Search for the cell housing the specified text and yield its [X, Y] center coordinate. 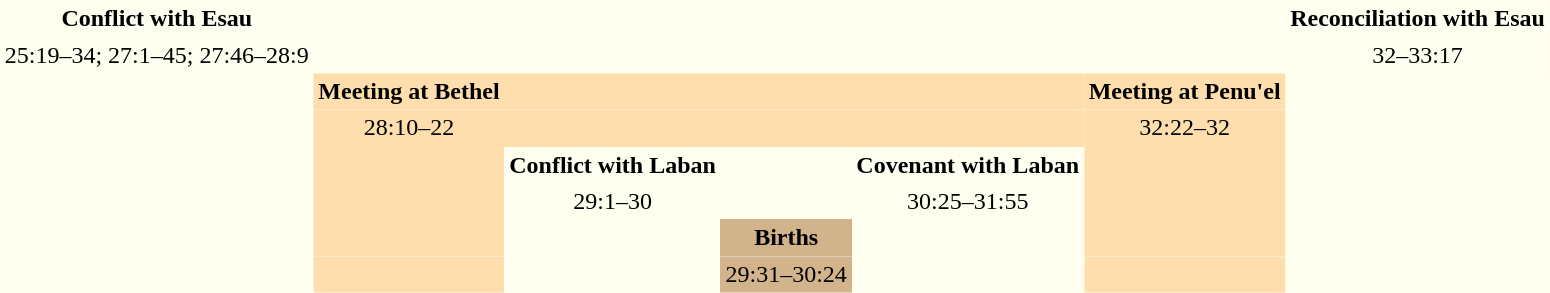
Reconciliation with Esau [1417, 18]
32:22–32 [1185, 128]
32–33:17 [1417, 56]
30:25–31:55 [968, 202]
Conflict with Laban [612, 164]
29:1–30 [612, 202]
Covenant with Laban [968, 164]
28:10–22 [410, 128]
Conflict with Esau [157, 18]
25:19–34; 27:1–45; 27:46–28:9 [157, 56]
Meeting at Bethel [410, 92]
29:31–30:24 [786, 274]
Births [786, 238]
Meeting at Penu'el [1185, 92]
